From the cell containing the given text, extract its center point as (X, Y) coordinate. 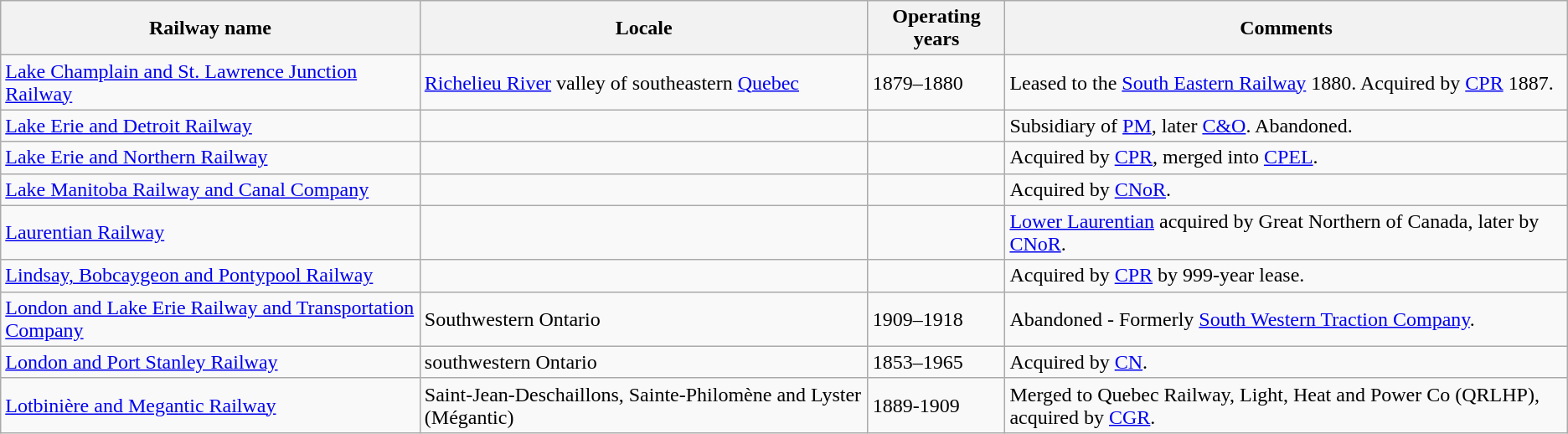
1879–1880 (936, 82)
Lake Champlain and St. Lawrence Junction Railway (211, 82)
Leased to the South Eastern Railway 1880. Acquired by CPR 1887. (1287, 82)
Railway name (211, 28)
Comments (1287, 28)
Acquired by CPR, merged into CPEL. (1287, 158)
Lake Erie and Detroit Railway (211, 126)
Southwestern Ontario (643, 318)
London and Port Stanley Railway (211, 362)
London and Lake Erie Railway and Transportation Company (211, 318)
Abandoned - Formerly South Western Traction Company. (1287, 318)
Lake Erie and Northern Railway (211, 158)
1909–1918 (936, 318)
Operating years (936, 28)
Laurentian Railway (211, 233)
Merged to Quebec Railway, Light, Heat and Power Co (QRLHP), acquired by CGR. (1287, 406)
1853–1965 (936, 362)
Lower Laurentian acquired by Great Northern of Canada, later by CNoR. (1287, 233)
Saint-Jean-Deschaillons, Sainte-Philomène and Lyster (Mégantic) (643, 406)
Locale (643, 28)
Acquired by CN. (1287, 362)
southwestern Ontario (643, 362)
Lake Manitoba Railway and Canal Company (211, 189)
Lindsay, Bobcaygeon and Pontypool Railway (211, 276)
1889-1909 (936, 406)
Lotbinière and Megantic Railway (211, 406)
Acquired by CPR by 999-year lease. (1287, 276)
Subsidiary of PM, later C&O. Abandoned. (1287, 126)
Richelieu River valley of southeastern Quebec (643, 82)
Acquired by CNoR. (1287, 189)
